Search for the cell housing the specified text and yield its (X, Y) center coordinate. 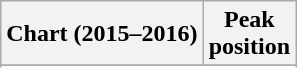
Chart (2015–2016) (102, 34)
Peakposition (249, 34)
